Return the [X, Y] coordinate for the center point of the cell that contains the specified text.  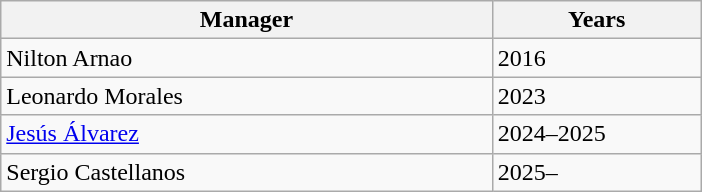
Sergio Castellanos [246, 172]
Nilton Arnao [246, 58]
2023 [596, 96]
2025– [596, 172]
2024–2025 [596, 134]
Jesús Álvarez [246, 134]
Years [596, 20]
2016 [596, 58]
Manager [246, 20]
Leonardo Morales [246, 96]
